Extract the [x, y] coordinate from the center of the cell holding the provided text.  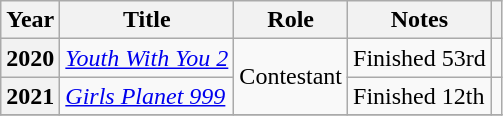
Role [291, 20]
Finished 12th [420, 96]
Year [30, 20]
Contestant [291, 77]
Finished 53rd [420, 58]
Title [147, 20]
Youth With You 2 [147, 58]
Girls Planet 999 [147, 96]
2020 [30, 58]
2021 [30, 96]
Notes [420, 20]
